Extract the (X, Y) coordinate from the center of the cell holding the provided text.  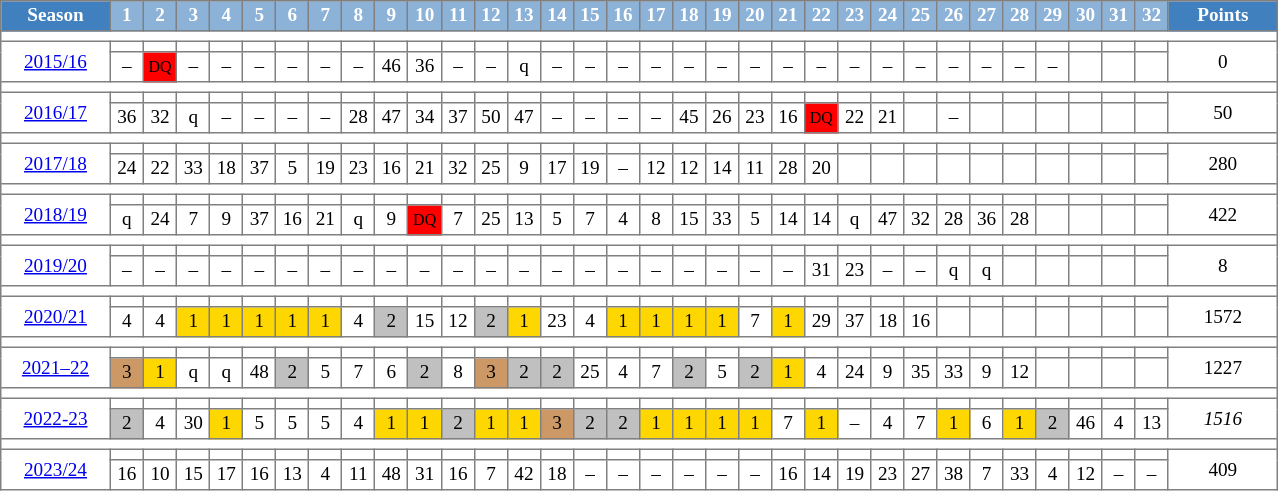
0 (1223, 61)
2016/17 (56, 112)
38 (954, 475)
280 (1223, 163)
45 (688, 118)
2022-23 (56, 418)
34 (425, 118)
1572 (1223, 316)
Points (1223, 16)
2018/19 (56, 214)
1227 (1223, 367)
35 (920, 373)
2017/18 (56, 163)
422 (1223, 214)
2019/20 (56, 265)
Season (56, 16)
42 (524, 475)
2015/16 (56, 61)
409 (1223, 469)
2020/21 (56, 316)
1516 (1223, 418)
2023/24 (56, 469)
2021–22 (56, 367)
